Output the [x, y] coordinate of the center of the cell containing the given text.  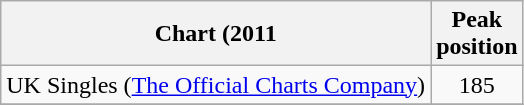
Chart (2011 [216, 34]
Peakposition [477, 34]
UK Singles (The Official Charts Company) [216, 85]
185 [477, 85]
